Search for the cell housing the specified text and yield its (x, y) center coordinate. 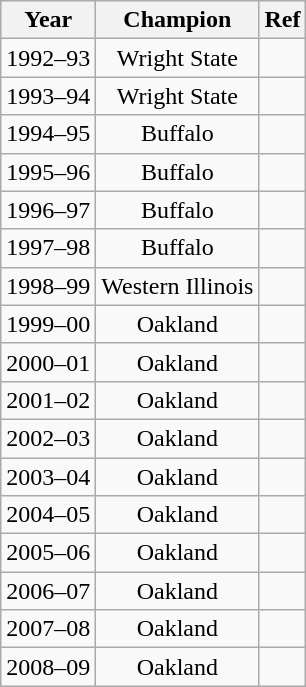
1993–94 (48, 96)
1999–00 (48, 324)
1992–93 (48, 58)
2007–08 (48, 629)
Western Illinois (178, 286)
2005–06 (48, 553)
1994–95 (48, 134)
1996–97 (48, 210)
Ref (282, 20)
2003–04 (48, 477)
2006–07 (48, 591)
2004–05 (48, 515)
2002–03 (48, 438)
2008–09 (48, 667)
Champion (178, 20)
2001–02 (48, 400)
1995–96 (48, 172)
Year (48, 20)
1998–99 (48, 286)
1997–98 (48, 248)
2000–01 (48, 362)
